Locate the cell with the specified text and output its [X, Y] center coordinate. 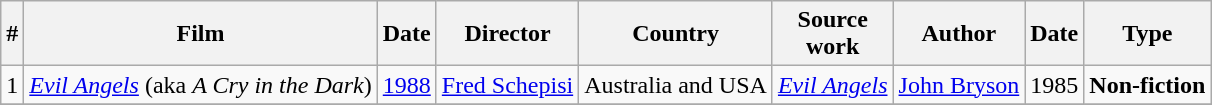
1988 [406, 85]
Type [1148, 34]
Sourcework [832, 34]
Director [507, 34]
Film [200, 34]
1 [12, 85]
Non-fiction [1148, 85]
Australia and USA [676, 85]
John Bryson [959, 85]
1985 [1054, 85]
# [12, 34]
Evil Angels (aka A Cry in the Dark) [200, 85]
Country [676, 34]
Fred Schepisi [507, 85]
Author [959, 34]
Evil Angels [832, 85]
